Capture the cell that displays the provided text and extract its [x, y] central coordinate. 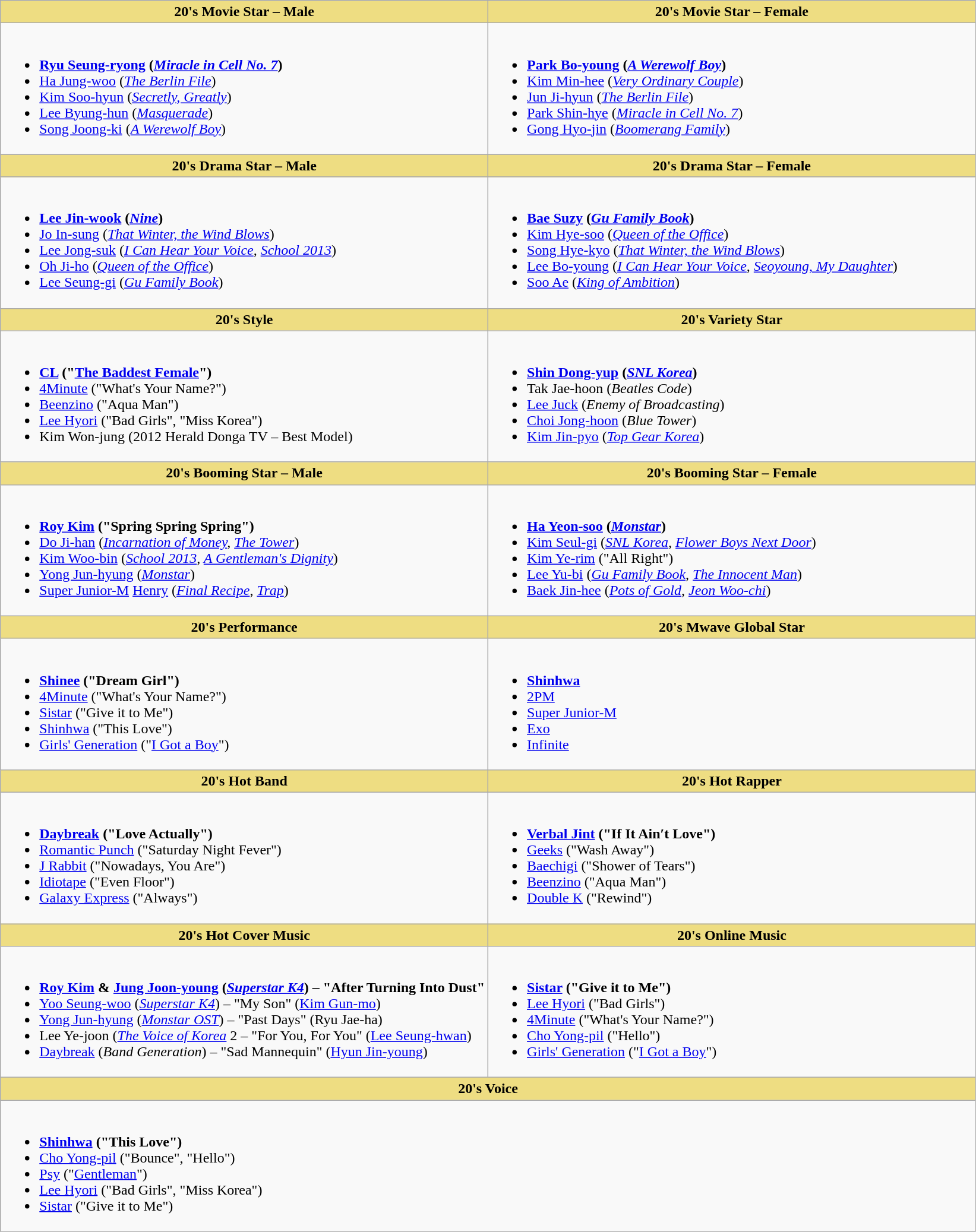
20's Booming Star – Male [245, 473]
20's Performance [245, 627]
Shin Dong-yup (SNL Korea)Tak Jae-hoon (Beatles Code)Lee Juck (Enemy of Broadcasting)Choi Jong-hoon (Blue Tower)Kim Jin-pyo (Top Gear Korea) [732, 397]
Shinee ("Dream Girl")4Minute ("What's Your Name?")Sistar ("Give it to Me")Shinhwa ("This Love")Girls' Generation ("I Got a Boy") [245, 704]
Shinhwa ("This Love")Cho Yong-pil ("Bounce", "Hello")Psy ("Gentleman")Lee Hyori ("Bad Girls", "Miss Korea")Sistar ("Give it to Me") [488, 1166]
20's Movie Star – Female [732, 12]
20's Online Music [732, 935]
20's Drama Star – Female [732, 166]
20's Hot Band [245, 781]
20's Variety Star [732, 319]
20's Hot Rapper [732, 781]
20's Voice [488, 1089]
Sistar ("Give it to Me")Lee Hyori ("Bad Girls")4Minute ("What's Your Name?")Cho Yong-pil ("Hello")Girls' Generation ("I Got a Boy") [732, 1012]
20's Movie Star – Male [245, 12]
Verbal Jint ("If It Ain′t Love")Geeks ("Wash Away")Baechigi ("Shower of Tears")Beenzino ("Aqua Man")Double K ("Rewind") [732, 857]
20's Hot Cover Music [245, 935]
20's Booming Star – Female [732, 473]
Shinhwa2PMSuper Junior-MExoInfinite [732, 704]
Daybreak ("Love Actually")Romantic Punch ("Saturday Night Fever")J Rabbit ("Nowadays, You Are")Idiotape ("Even Floor")Galaxy Express ("Always") [245, 857]
20's Drama Star – Male [245, 166]
20's Mwave Global Star [732, 627]
20's Style [245, 319]
